Locate the cell with the specified text and output its (x, y) center coordinate. 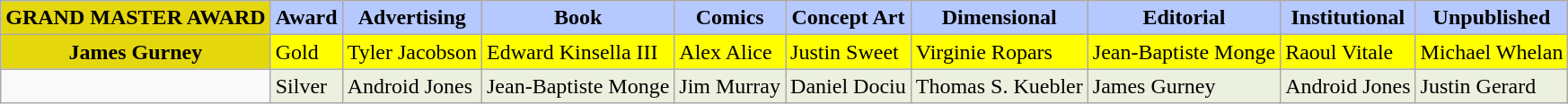
Gold (306, 52)
Edward Kinsella III (577, 52)
Daniel Dociu (849, 86)
Advertising (411, 18)
Thomas S. Kuebler (999, 86)
Comics (730, 18)
GRAND MASTER AWARD (136, 18)
Dimensional (999, 18)
Tyler Jacobson (411, 52)
Award (306, 18)
Alex Alice (730, 52)
Raoul Vitale (1348, 52)
Virginie Ropars (999, 52)
Jim Murray (730, 86)
Justin Gerard (1492, 86)
Justin Sweet (849, 52)
Unpublished (1492, 18)
Editorial (1184, 18)
Concept Art (849, 18)
Silver (306, 86)
Book (577, 18)
Institutional (1348, 18)
Michael Whelan (1492, 52)
